For the text-containing cell, return its midpoint in (X, Y) coordinate format. 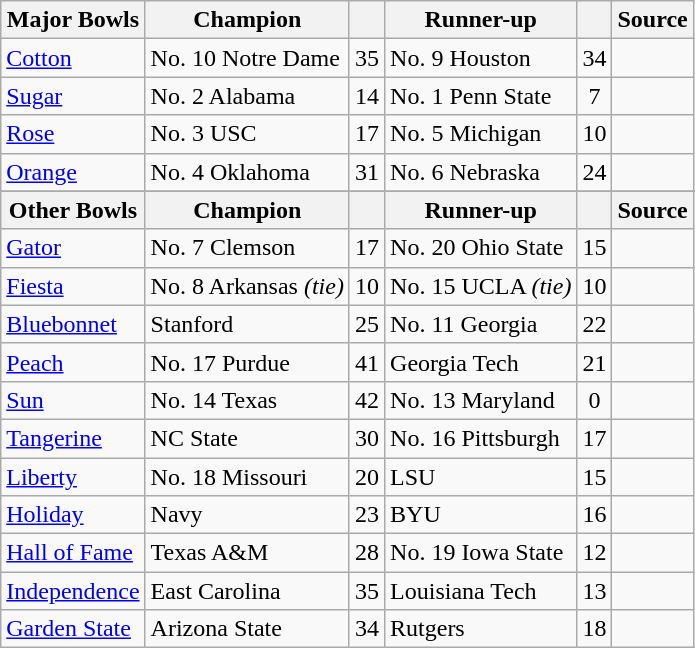
Rose (73, 134)
Fiesta (73, 286)
No. 4 Oklahoma (247, 172)
Hall of Fame (73, 553)
41 (366, 362)
Tangerine (73, 438)
No. 16 Pittsburgh (481, 438)
Major Bowls (73, 20)
23 (366, 515)
No. 9 Houston (481, 58)
Holiday (73, 515)
East Carolina (247, 591)
No. 6 Nebraska (481, 172)
No. 13 Maryland (481, 400)
Bluebonnet (73, 324)
25 (366, 324)
31 (366, 172)
Navy (247, 515)
No. 10 Notre Dame (247, 58)
No. 8 Arkansas (tie) (247, 286)
No. 11 Georgia (481, 324)
No. 1 Penn State (481, 96)
Orange (73, 172)
30 (366, 438)
Louisiana Tech (481, 591)
42 (366, 400)
No. 19 Iowa State (481, 553)
No. 7 Clemson (247, 248)
No. 14 Texas (247, 400)
Texas A&M (247, 553)
No. 3 USC (247, 134)
Gator (73, 248)
NC State (247, 438)
BYU (481, 515)
12 (594, 553)
22 (594, 324)
No. 5 Michigan (481, 134)
LSU (481, 477)
No. 18 Missouri (247, 477)
No. 2 Alabama (247, 96)
Sun (73, 400)
Stanford (247, 324)
18 (594, 629)
13 (594, 591)
No. 17 Purdue (247, 362)
24 (594, 172)
14 (366, 96)
Arizona State (247, 629)
No. 20 Ohio State (481, 248)
Liberty (73, 477)
Peach (73, 362)
21 (594, 362)
28 (366, 553)
Georgia Tech (481, 362)
Sugar (73, 96)
20 (366, 477)
Independence (73, 591)
Cotton (73, 58)
Garden State (73, 629)
Other Bowls (73, 210)
No. 15 UCLA (tie) (481, 286)
16 (594, 515)
7 (594, 96)
0 (594, 400)
Rutgers (481, 629)
